Identify which cell holds the provided text, then report its (X, Y) central coordinate. 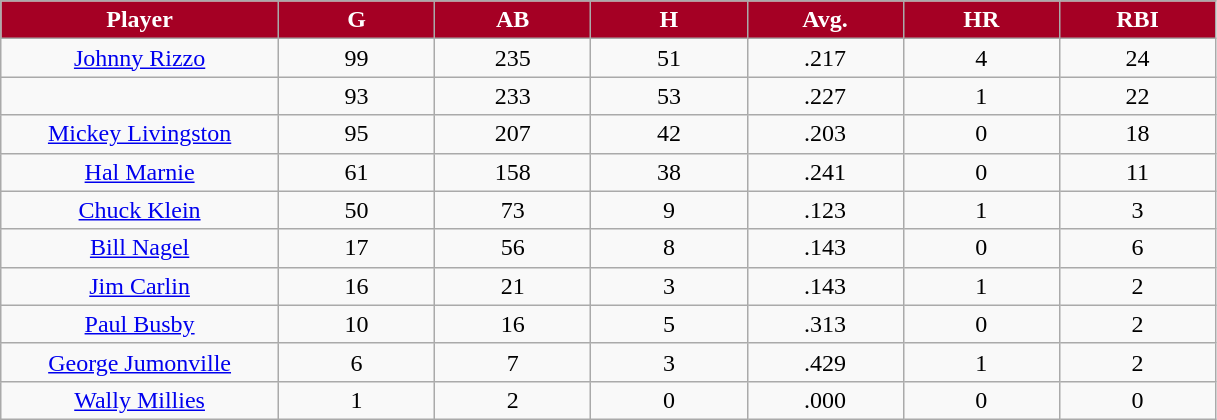
93 (356, 96)
.313 (825, 324)
24 (1137, 58)
.217 (825, 58)
Jim Carlin (140, 286)
73 (513, 210)
18 (1137, 134)
51 (669, 58)
21 (513, 286)
10 (356, 324)
RBI (1137, 20)
HR (981, 20)
61 (356, 172)
8 (669, 248)
38 (669, 172)
Bill Nagel (140, 248)
Avg. (825, 20)
11 (1137, 172)
.429 (825, 362)
George Jumonville (140, 362)
7 (513, 362)
50 (356, 210)
Player (140, 20)
56 (513, 248)
9 (669, 210)
42 (669, 134)
AB (513, 20)
Paul Busby (140, 324)
17 (356, 248)
233 (513, 96)
G (356, 20)
207 (513, 134)
.227 (825, 96)
22 (1137, 96)
Hal Marnie (140, 172)
Johnny Rizzo (140, 58)
Chuck Klein (140, 210)
.241 (825, 172)
.203 (825, 134)
Mickey Livingston (140, 134)
.000 (825, 400)
4 (981, 58)
5 (669, 324)
H (669, 20)
99 (356, 58)
95 (356, 134)
.123 (825, 210)
235 (513, 58)
158 (513, 172)
53 (669, 96)
Wally Millies (140, 400)
